Return the (x, y) coordinate for the center point of the cell that contains the specified text.  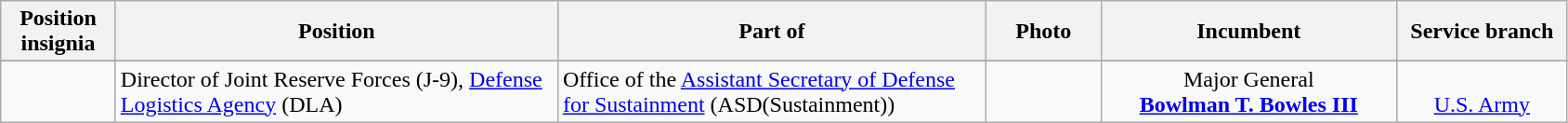
U.S. Army (1483, 91)
Office of the Assistant Secretary of Defense for Sustainment (ASD(Sustainment)) (771, 91)
Service branch (1483, 32)
Photo (1043, 32)
Position insignia (59, 32)
Major GeneralBowlman T. Bowles III (1248, 91)
Incumbent (1248, 32)
Director of Joint Reserve Forces (J-9), Defense Logistics Agency (DLA) (336, 91)
Part of (771, 32)
Position (336, 32)
